Scan for the cell matching the given text and deliver its (x, y) coordinate at center. 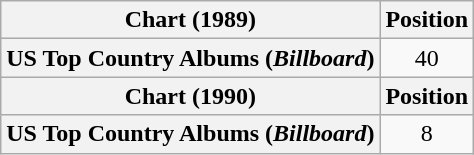
Chart (1990) (190, 96)
40 (427, 58)
Chart (1989) (190, 20)
8 (427, 134)
